Provide the (X, Y) coordinate of the cell's center where the given text is located.  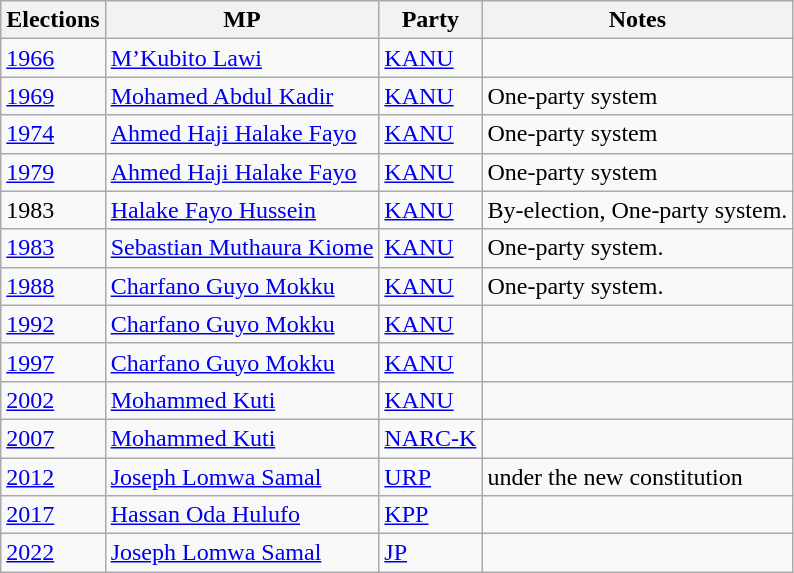
Sebastian Muthaura Kiome (242, 248)
NARC-K (430, 438)
M’Kubito Lawi (242, 58)
Hassan Oda Hulufo (242, 515)
2022 (53, 553)
Elections (53, 20)
Halake Fayo Hussein (242, 210)
URP (430, 477)
KPP (430, 515)
under the new constitution (638, 477)
1966 (53, 58)
MP (242, 20)
1974 (53, 134)
2012 (53, 477)
1988 (53, 286)
1979 (53, 172)
Notes (638, 20)
1992 (53, 324)
2002 (53, 400)
2007 (53, 438)
JP (430, 553)
1969 (53, 96)
Mohamed Abdul Kadir (242, 96)
Party (430, 20)
1997 (53, 362)
2017 (53, 515)
By-election, One-party system. (638, 210)
